Return [x, y] of the center of cell containing provided text 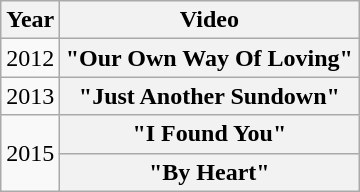
Video [210, 20]
"By Heart" [210, 172]
"Just Another Sundown" [210, 96]
"Our Own Way Of Loving" [210, 58]
Year [30, 20]
2015 [30, 153]
2013 [30, 96]
"I Found You" [210, 134]
2012 [30, 58]
